Identify which cell holds the provided text, then report its [x, y] central coordinate. 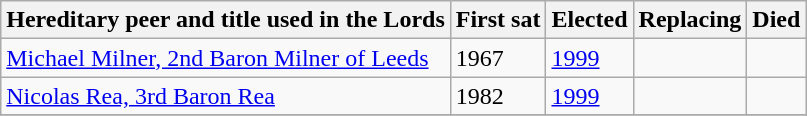
Died [776, 20]
Replacing [690, 20]
Michael Milner, 2nd Baron Milner of Leeds [226, 58]
Nicolas Rea, 3rd Baron Rea [226, 96]
1982 [498, 96]
Hereditary peer and title used in the Lords [226, 20]
First sat [498, 20]
1967 [498, 58]
Elected [590, 20]
